For the text-containing cell, return its midpoint in [x, y] coordinate format. 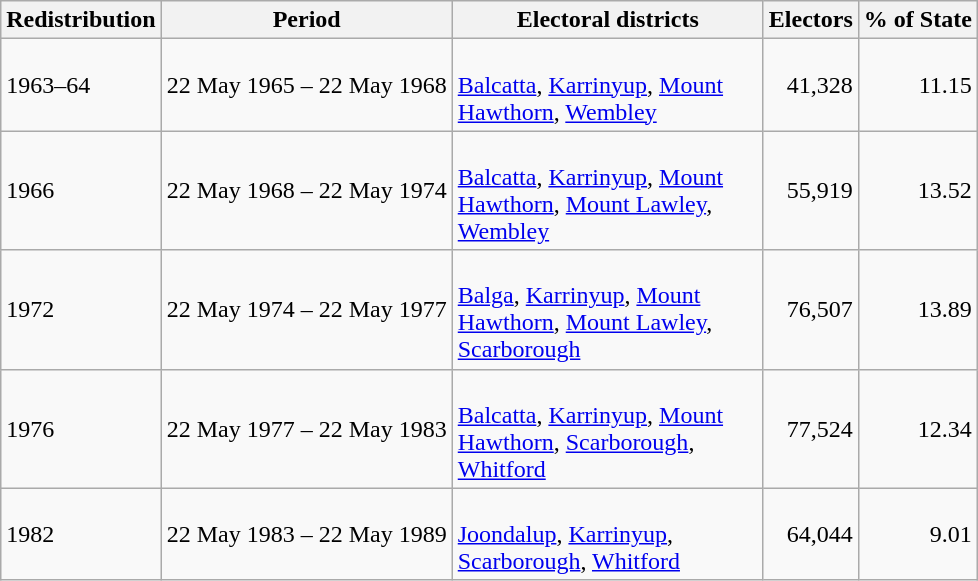
Balcatta, Karrinyup, Mount Hawthorn, Wembley [608, 85]
1972 [81, 310]
1976 [81, 428]
76,507 [810, 310]
13.89 [918, 310]
22 May 1968 – 22 May 1974 [306, 190]
55,919 [810, 190]
22 May 1977 – 22 May 1983 [306, 428]
22 May 1965 – 22 May 1968 [306, 85]
13.52 [918, 190]
1963–64 [81, 85]
Redistribution [81, 20]
% of State [918, 20]
41,328 [810, 85]
Balcatta, Karrinyup, Mount Hawthorn, Scarborough, Whitford [608, 428]
22 May 1983 – 22 May 1989 [306, 534]
22 May 1974 – 22 May 1977 [306, 310]
1966 [81, 190]
Balcatta, Karrinyup, Mount Hawthorn, Mount Lawley, Wembley [608, 190]
Balga, Karrinyup, Mount Hawthorn, Mount Lawley, Scarborough [608, 310]
12.34 [918, 428]
Joondalup, Karrinyup, Scarborough, Whitford [608, 534]
Electors [810, 20]
11.15 [918, 85]
1982 [81, 534]
9.01 [918, 534]
Period [306, 20]
Electoral districts [608, 20]
64,044 [810, 534]
77,524 [810, 428]
